Output the [X, Y] coordinate of the center of the cell containing the given text.  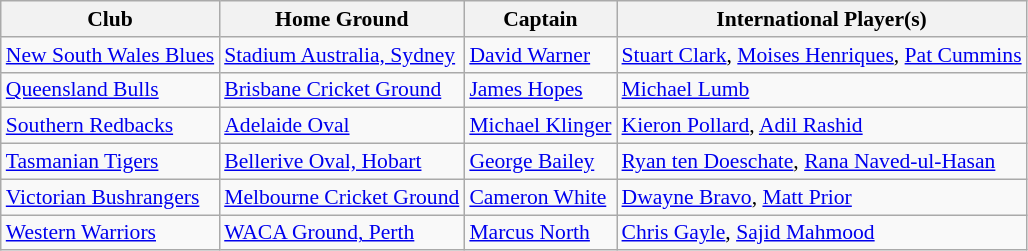
Michael Klinger [540, 126]
Southern Redbacks [110, 126]
Victorian Bushrangers [110, 197]
James Hopes [540, 90]
Captain [540, 19]
Stadium Australia, Sydney [342, 55]
George Bailey [540, 162]
Home Ground [342, 19]
Queensland Bulls [110, 90]
Dwayne Bravo, Matt Prior [822, 197]
Melbourne Cricket Ground [342, 197]
David Warner [540, 55]
Cameron White [540, 197]
Club [110, 19]
Tasmanian Tigers [110, 162]
WACA Ground, Perth [342, 233]
New South Wales Blues [110, 55]
Brisbane Cricket Ground [342, 90]
Kieron Pollard, Adil Rashid [822, 126]
Stuart Clark, Moises Henriques, Pat Cummins [822, 55]
Marcus North [540, 233]
Michael Lumb [822, 90]
Adelaide Oval [342, 126]
International Player(s) [822, 19]
Bellerive Oval, Hobart [342, 162]
Chris Gayle, Sajid Mahmood [822, 233]
Western Warriors [110, 233]
Ryan ten Doeschate, Rana Naved-ul-Hasan [822, 162]
